Capture the cell that displays the provided text and extract its (x, y) central coordinate. 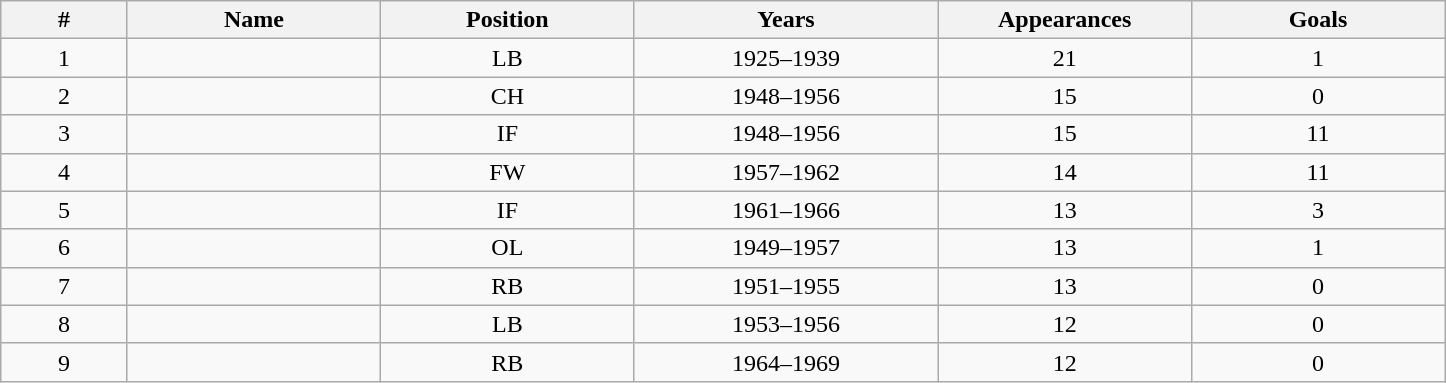
6 (64, 248)
8 (64, 324)
1964–1969 (786, 362)
1951–1955 (786, 286)
4 (64, 172)
9 (64, 362)
Appearances (1064, 20)
5 (64, 210)
Position (508, 20)
Goals (1318, 20)
1949–1957 (786, 248)
CH (508, 96)
1925–1939 (786, 58)
2 (64, 96)
14 (1064, 172)
21 (1064, 58)
Name (254, 20)
1961–1966 (786, 210)
1953–1956 (786, 324)
# (64, 20)
7 (64, 286)
1957–1962 (786, 172)
OL (508, 248)
Years (786, 20)
FW (508, 172)
